Identify which cell holds the provided text, then report its (x, y) central coordinate. 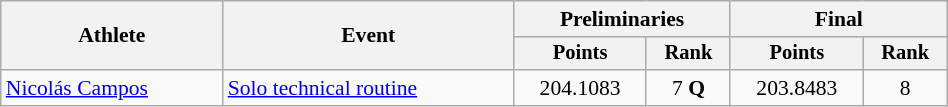
Athlete (112, 36)
8 (905, 88)
Preliminaries (622, 19)
Solo technical routine (368, 88)
204.1083 (580, 88)
203.8483 (796, 88)
Final (838, 19)
Event (368, 36)
Nicolás Campos (112, 88)
7 Q (688, 88)
